Provide the (x, y) coordinate of the cell's center where the given text is located.  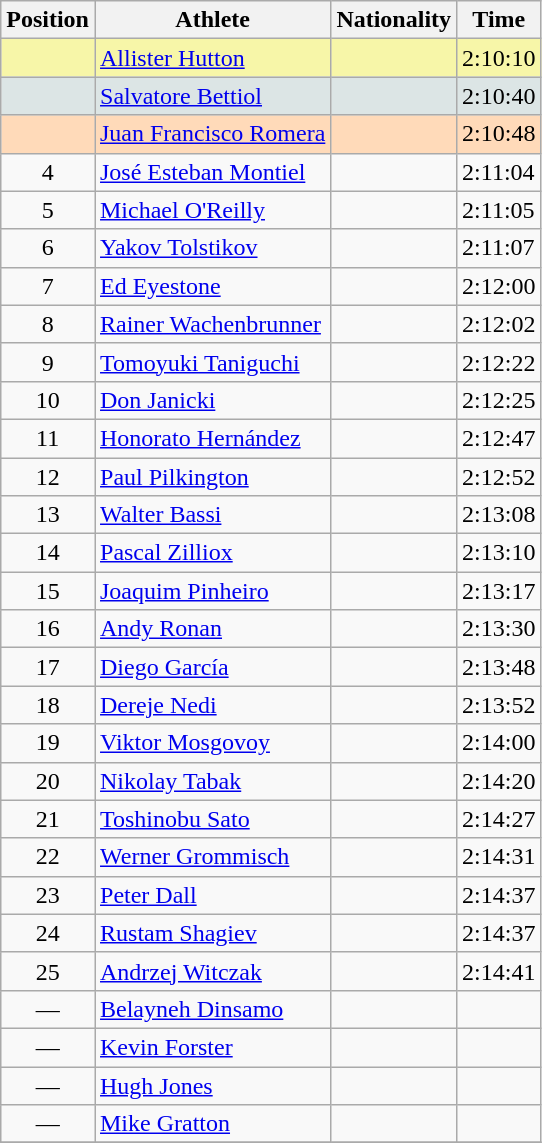
4 (48, 172)
2:13:17 (499, 591)
Walter Bassi (212, 515)
Paul Pilkington (212, 477)
Michael O'Reilly (212, 210)
2:13:10 (499, 553)
Ed Eyestone (212, 286)
7 (48, 286)
23 (48, 895)
2:12:22 (499, 362)
2:14:27 (499, 819)
Pascal Zilliox (212, 553)
2:13:30 (499, 629)
Viktor Mosgovoy (212, 743)
25 (48, 971)
22 (48, 857)
2:11:05 (499, 210)
11 (48, 438)
2:14:20 (499, 781)
2:10:40 (499, 96)
Position (48, 20)
Nationality (394, 20)
21 (48, 819)
Andy Ronan (212, 629)
Salvatore Bettiol (212, 96)
20 (48, 781)
6 (48, 248)
Don Janicki (212, 400)
Belayneh Dinsamo (212, 1009)
2:13:48 (499, 667)
Allister Hutton (212, 58)
Toshinobu Sato (212, 819)
2:10:48 (499, 134)
2:12:52 (499, 477)
Honorato Hernández (212, 438)
2:12:02 (499, 324)
Nikolay Tabak (212, 781)
Dereje Nedi (212, 705)
Athlete (212, 20)
2:12:00 (499, 286)
15 (48, 591)
Rainer Wachenbrunner (212, 324)
24 (48, 933)
13 (48, 515)
9 (48, 362)
Yakov Tolstikov (212, 248)
18 (48, 705)
Hugh Jones (212, 1085)
Rustam Shagiev (212, 933)
Mike Gratton (212, 1124)
2:10:10 (499, 58)
2:11:04 (499, 172)
Joaquim Pinheiro (212, 591)
16 (48, 629)
Time (499, 20)
José Esteban Montiel (212, 172)
Tomoyuki Taniguchi (212, 362)
2:11:07 (499, 248)
5 (48, 210)
Kevin Forster (212, 1047)
2:12:25 (499, 400)
10 (48, 400)
2:14:41 (499, 971)
Werner Grommisch (212, 857)
2:12:47 (499, 438)
2:14:31 (499, 857)
17 (48, 667)
Andrzej Witczak (212, 971)
Juan Francisco Romera (212, 134)
12 (48, 477)
Diego García (212, 667)
8 (48, 324)
2:14:00 (499, 743)
19 (48, 743)
14 (48, 553)
2:13:52 (499, 705)
Peter Dall (212, 895)
2:13:08 (499, 515)
